Output the [X, Y] coordinate of the center of the cell containing the given text.  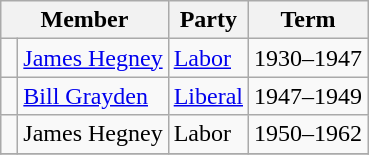
1930–1947 [308, 58]
Party [208, 20]
Liberal [208, 96]
Bill Grayden [93, 96]
1950–1962 [308, 134]
Member [84, 20]
Term [308, 20]
1947–1949 [308, 96]
